Output the (x, y) coordinate of the center of the cell containing the given text.  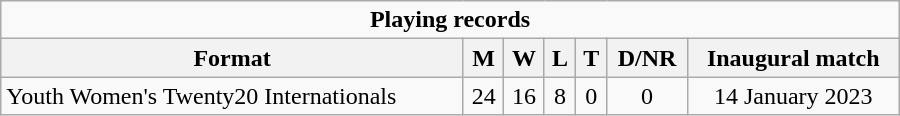
T (592, 58)
W (524, 58)
8 (560, 96)
L (560, 58)
16 (524, 96)
M (483, 58)
Youth Women's Twenty20 Internationals (232, 96)
14 January 2023 (793, 96)
Playing records (450, 20)
D/NR (647, 58)
Inaugural match (793, 58)
24 (483, 96)
Format (232, 58)
